For the text-containing cell, return its midpoint in (x, y) coordinate format. 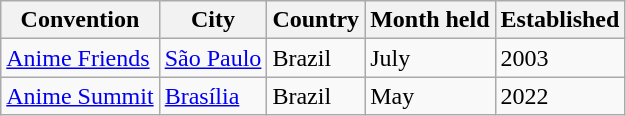
Convention (80, 20)
2022 (560, 96)
Established (560, 20)
July (430, 58)
Brasília (213, 96)
Anime Summit (80, 96)
City (213, 20)
São Paulo (213, 58)
Month held (430, 20)
Country (316, 20)
2003 (560, 58)
May (430, 96)
Anime Friends (80, 58)
